Provide the (X, Y) coordinate of the cell's center where the given text is located.  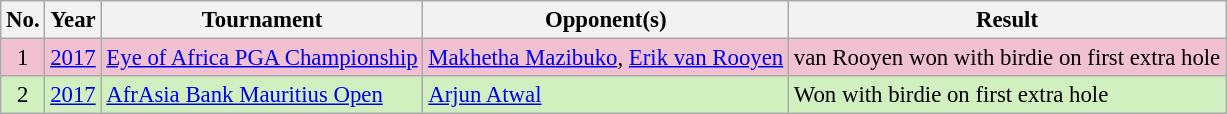
Opponent(s) (606, 20)
1 (23, 58)
Tournament (262, 20)
Eye of Africa PGA Championship (262, 58)
Won with birdie on first extra hole (1006, 95)
Year (73, 20)
2 (23, 95)
AfrAsia Bank Mauritius Open (262, 95)
Result (1006, 20)
Arjun Atwal (606, 95)
No. (23, 20)
van Rooyen won with birdie on first extra hole (1006, 58)
Makhetha Mazibuko, Erik van Rooyen (606, 58)
